Provide the (X, Y) coordinate of the cell's center where the given text is located.  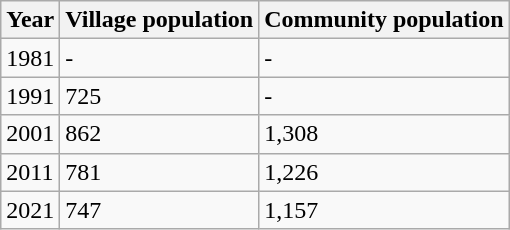
862 (160, 134)
781 (160, 172)
Village population (160, 20)
Community population (384, 20)
Year (30, 20)
1,157 (384, 210)
747 (160, 210)
2021 (30, 210)
725 (160, 96)
2001 (30, 134)
1,308 (384, 134)
1981 (30, 58)
2011 (30, 172)
1991 (30, 96)
1,226 (384, 172)
